Return (x, y) of the center of cell containing provided text 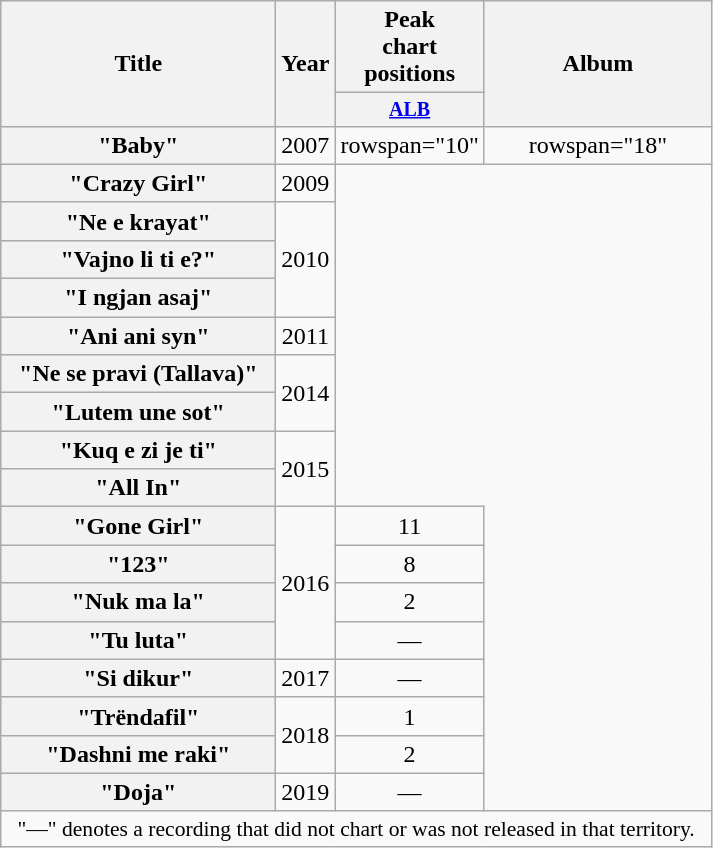
"Trëndafil" (138, 716)
"Lutem une sot" (138, 412)
"Dashni me raki" (138, 754)
Peakchartpositions (410, 47)
2011 (306, 336)
"Ne se pravi (Tallava)" (138, 374)
"I ngjan asaj" (138, 298)
"123" (138, 564)
2007 (306, 145)
2019 (306, 792)
2018 (306, 735)
"Ne e krayat" (138, 221)
"Gone Girl" (138, 526)
Album (598, 64)
ALB (410, 110)
"All In" (138, 488)
"Doja" (138, 792)
Year (306, 64)
"Vajno li ti e?" (138, 259)
8 (410, 564)
"Si dikur" (138, 678)
rowspan="18" (598, 145)
"Baby" (138, 145)
2015 (306, 469)
2009 (306, 183)
2016 (306, 583)
"Crazy Girl" (138, 183)
"Tu luta" (138, 640)
1 (410, 716)
2014 (306, 393)
"Nuk ma la" (138, 602)
Title (138, 64)
"Kuq e zi je ti" (138, 450)
2017 (306, 678)
2010 (306, 259)
"Ani ani syn" (138, 336)
rowspan="10" (410, 145)
11 (410, 526)
"—" denotes a recording that did not chart or was not released in that territory. (356, 829)
